Scan for the cell matching the given text and deliver its [x, y] coordinate at center. 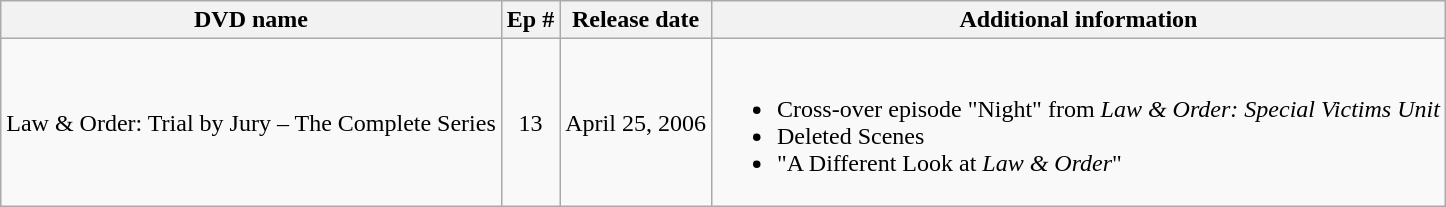
Additional information [1078, 20]
April 25, 2006 [636, 122]
Law & Order: Trial by Jury – The Complete Series [252, 122]
Release date [636, 20]
13 [530, 122]
Cross-over episode "Night" from Law & Order: Special Victims UnitDeleted Scenes"A Different Look at Law & Order" [1078, 122]
DVD name [252, 20]
Ep # [530, 20]
